Determine the [X, Y] coordinate at the center of the cell enclosing the given text.  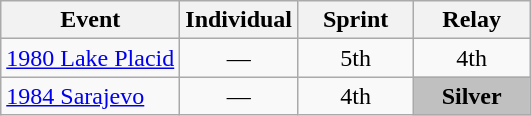
1984 Sarajevo [90, 96]
5th [356, 58]
1980 Lake Placid [90, 58]
Silver [472, 96]
Individual [239, 20]
Sprint [356, 20]
Event [90, 20]
Relay [472, 20]
